Determine the (x, y) coordinate at the center of the cell enclosing the given text.  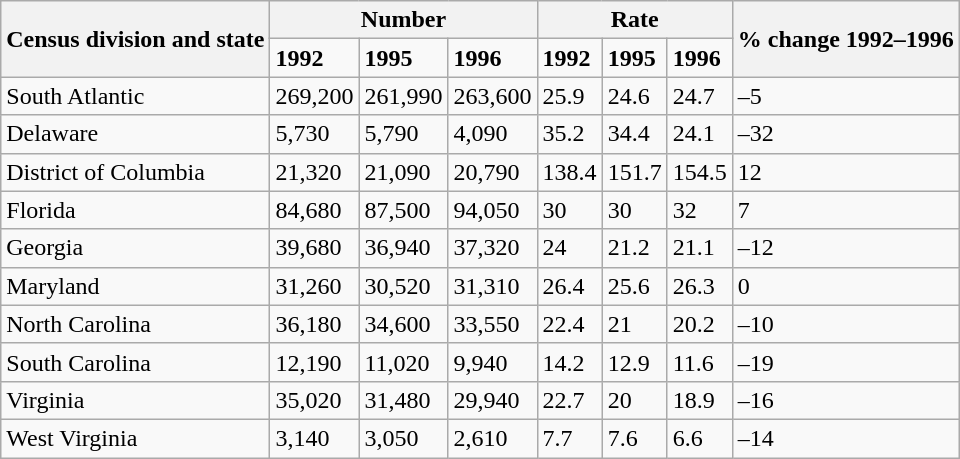
North Carolina (136, 324)
154.5 (700, 172)
87,500 (404, 210)
32 (700, 210)
37,320 (492, 248)
District of Columbia (136, 172)
4,090 (492, 134)
7 (846, 210)
Virginia (136, 400)
18.9 (700, 400)
24 (570, 248)
7.6 (634, 438)
31,480 (404, 400)
5,730 (314, 134)
14.2 (570, 362)
12.9 (634, 362)
Census division and state (136, 39)
Florida (136, 210)
31,260 (314, 286)
9,940 (492, 362)
22.4 (570, 324)
26.4 (570, 286)
25.9 (570, 96)
30,520 (404, 286)
263,600 (492, 96)
20.2 (700, 324)
% change 1992–1996 (846, 39)
34.4 (634, 134)
21.2 (634, 248)
Maryland (136, 286)
–10 (846, 324)
–5 (846, 96)
151.7 (634, 172)
21,090 (404, 172)
–12 (846, 248)
–16 (846, 400)
34,600 (404, 324)
25.6 (634, 286)
Delaware (136, 134)
35,020 (314, 400)
3,050 (404, 438)
–32 (846, 134)
36,940 (404, 248)
6.6 (700, 438)
–14 (846, 438)
–19 (846, 362)
21 (634, 324)
7.7 (570, 438)
21.1 (700, 248)
5,790 (404, 134)
269,200 (314, 96)
33,550 (492, 324)
Number (404, 20)
39,680 (314, 248)
29,940 (492, 400)
35.2 (570, 134)
31,310 (492, 286)
12 (846, 172)
South Atlantic (136, 96)
20 (634, 400)
20,790 (492, 172)
2,610 (492, 438)
36,180 (314, 324)
12,190 (314, 362)
84,680 (314, 210)
3,140 (314, 438)
24.6 (634, 96)
Rate (634, 20)
261,990 (404, 96)
South Carolina (136, 362)
Georgia (136, 248)
26.3 (700, 286)
138.4 (570, 172)
11,020 (404, 362)
21,320 (314, 172)
24.1 (700, 134)
11.6 (700, 362)
22.7 (570, 400)
0 (846, 286)
94,050 (492, 210)
24.7 (700, 96)
West Virginia (136, 438)
